Detect which cell encompasses the target text, then output its (X, Y) center coordinate. 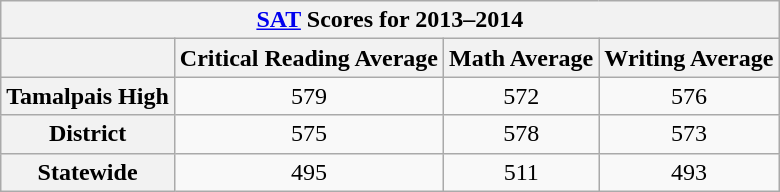
493 (689, 172)
576 (689, 96)
572 (522, 96)
Critical Reading Average (308, 58)
District (88, 134)
579 (308, 96)
Writing Average (689, 58)
495 (308, 172)
Statewide (88, 172)
Tamalpais High (88, 96)
511 (522, 172)
578 (522, 134)
573 (689, 134)
575 (308, 134)
SAT Scores for 2013–2014 (390, 20)
Math Average (522, 58)
